For the text-containing cell, return its midpoint in [X, Y] coordinate format. 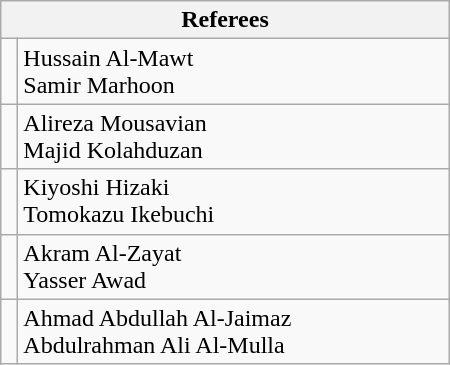
Referees [225, 20]
Hussain Al-MawtSamir Marhoon [234, 72]
Ahmad Abdullah Al-JaimazAbdulrahman Ali Al-Mulla [234, 332]
Kiyoshi HizakiTomokazu Ikebuchi [234, 202]
Alireza MousavianMajid Kolahduzan [234, 136]
Akram Al-ZayatYasser Awad [234, 266]
